Return (x, y) of the center of cell containing provided text 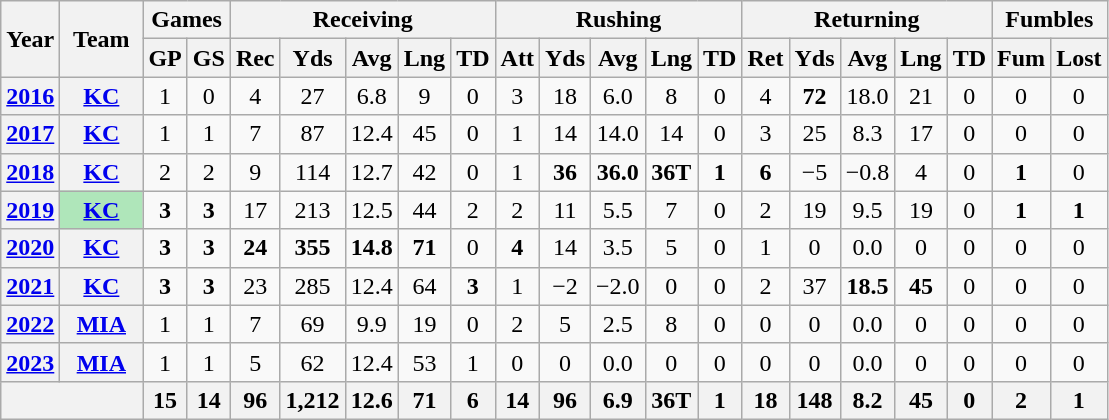
9.5 (868, 210)
12.5 (372, 210)
12.6 (372, 400)
−5 (814, 172)
8.2 (868, 400)
69 (312, 324)
6.8 (372, 96)
6.9 (618, 400)
37 (814, 286)
Ret (766, 58)
36 (564, 172)
12.7 (372, 172)
9.9 (372, 324)
285 (312, 286)
53 (424, 362)
2021 (30, 286)
Rec (255, 58)
25 (814, 134)
Att (517, 58)
−2 (564, 286)
21 (921, 96)
36.0 (618, 172)
−2.0 (618, 286)
GS (208, 58)
−0.8 (868, 172)
Team (102, 39)
Receiving (362, 20)
87 (312, 134)
213 (312, 210)
18.0 (868, 96)
14.8 (372, 248)
6.0 (618, 96)
64 (424, 286)
Games (186, 20)
62 (312, 362)
42 (424, 172)
2016 (30, 96)
2022 (30, 324)
Lost (1079, 58)
355 (312, 248)
2019 (30, 210)
Fum (1022, 58)
2018 (30, 172)
2023 (30, 362)
27 (312, 96)
72 (814, 96)
2017 (30, 134)
Returning (867, 20)
11 (564, 210)
44 (424, 210)
15 (165, 400)
18.5 (868, 286)
Rushing (618, 20)
Year (30, 39)
5.5 (618, 210)
GP (165, 58)
14.0 (618, 134)
Fumbles (1050, 20)
2020 (30, 248)
8.3 (868, 134)
3.5 (618, 248)
148 (814, 400)
24 (255, 248)
114 (312, 172)
23 (255, 286)
2.5 (618, 324)
1,212 (312, 400)
